Detect which cell encompasses the target text, then output its [x, y] center coordinate. 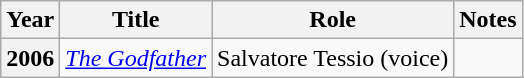
Year [30, 20]
Role [333, 20]
Salvatore Tessio (voice) [333, 58]
Notes [488, 20]
2006 [30, 58]
Title [136, 20]
The Godfather [136, 58]
